Capture the cell that displays the provided text and extract its [X, Y] central coordinate. 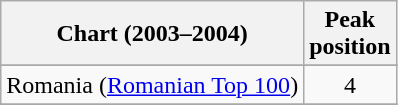
Peakposition [350, 34]
Chart (2003–2004) [152, 34]
4 [350, 85]
Romania (Romanian Top 100) [152, 85]
